Locate the cell with the specified text and output its (X, Y) center coordinate. 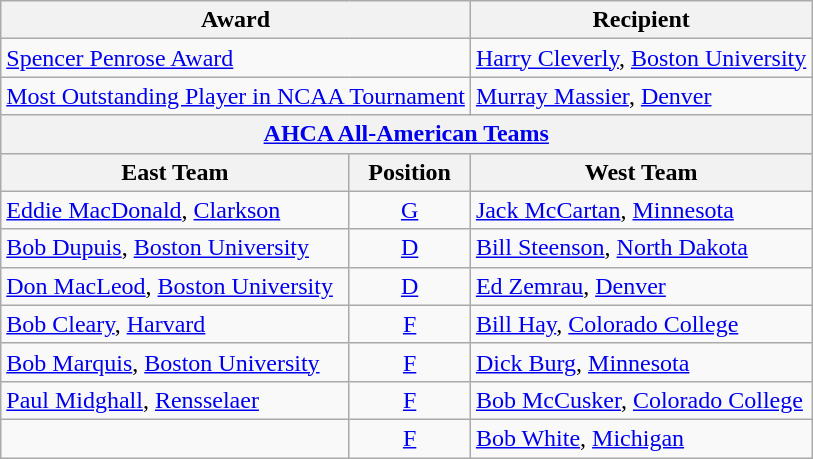
AHCA All-American Teams (406, 134)
Bob Dupuis, Boston University (175, 248)
G (410, 210)
Ed Zemrau, Denver (640, 286)
Bob Marquis, Boston University (175, 362)
Most Outstanding Player in NCAA Tournament (236, 96)
Award (236, 20)
Don MacLeod, Boston University (175, 286)
Spencer Penrose Award (236, 58)
Recipient (640, 20)
Eddie MacDonald, Clarkson (175, 210)
East Team (175, 172)
Jack McCartan, Minnesota (640, 210)
Harry Cleverly, Boston University (640, 58)
West Team (640, 172)
Dick Burg, Minnesota (640, 362)
Bob McCusker, Colorado College (640, 400)
Paul Midghall, Rensselaer (175, 400)
Bob Cleary, Harvard (175, 324)
Murray Massier, Denver (640, 96)
Position (410, 172)
Bill Hay, Colorado College (640, 324)
Bill Steenson, North Dakota (640, 248)
Bob White, Michigan (640, 438)
